Output the [x, y] coordinate of the center of the cell containing the given text.  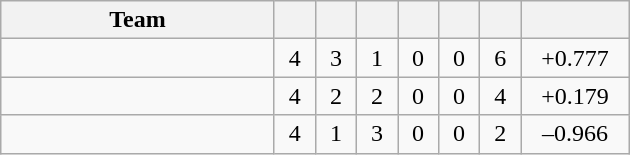
+0.179 [576, 96]
Team [138, 20]
+0.777 [576, 58]
6 [500, 58]
–0.966 [576, 134]
